For the text-containing cell, return its midpoint in (x, y) coordinate format. 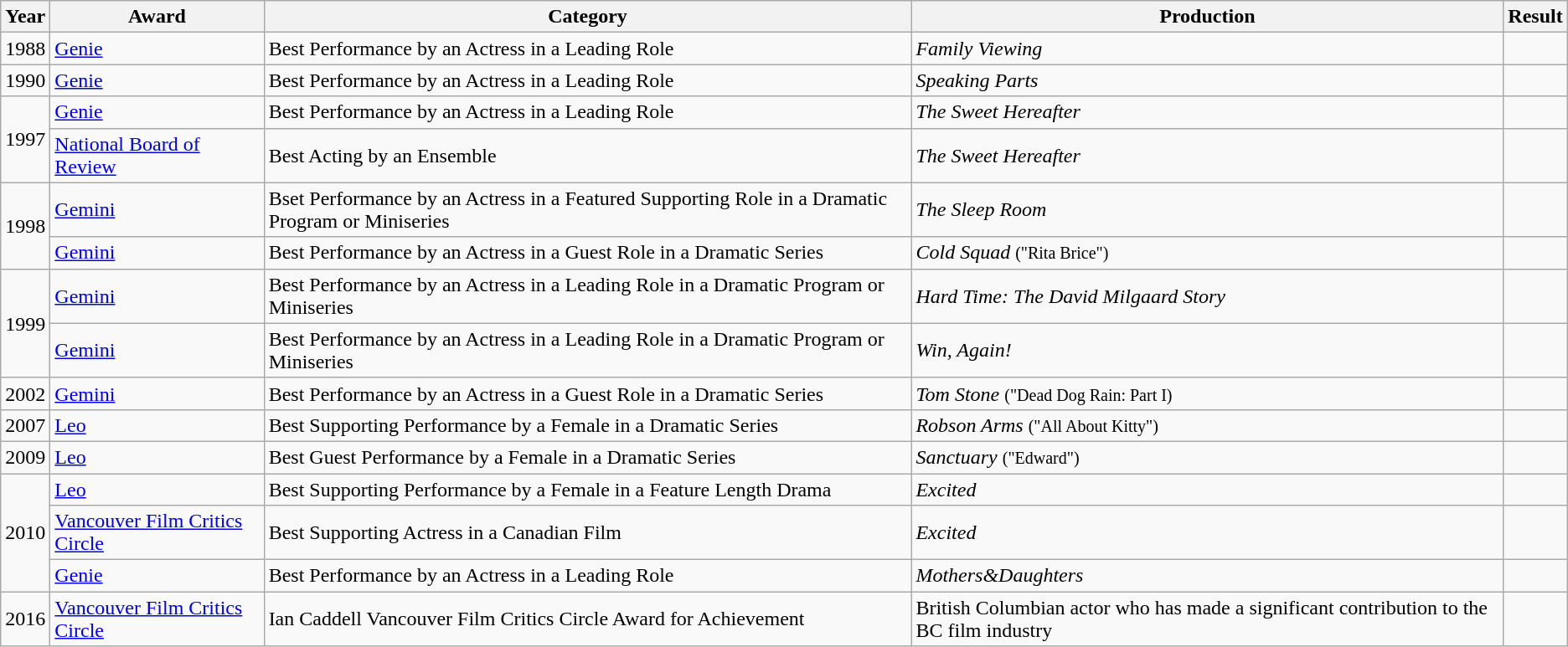
Best Supporting Performance by a Female in a Dramatic Series (588, 425)
2009 (25, 457)
Production (1208, 17)
Robson Arms ("All About Kitty") (1208, 425)
Result (1535, 17)
Tom Stone ("Dead Dog Rain: Part I) (1208, 393)
Award (157, 17)
Bset Performance by an Actress in a Featured Supporting Role in a Dramatic Program or Miniseries (588, 209)
The Sleep Room (1208, 209)
British Columbian actor who has made a significant contribution to the BC film industry (1208, 619)
Mothers&Daughters (1208, 576)
Category (588, 17)
Win, Again! (1208, 350)
Ian Caddell Vancouver Film Critics Circle Award for Achievement (588, 619)
Cold Squad ("Rita Brice") (1208, 253)
2010 (25, 532)
1997 (25, 139)
Sanctuary ("Edward") (1208, 457)
Speaking Parts (1208, 80)
1990 (25, 80)
2007 (25, 425)
Best Acting by an Ensemble (588, 156)
2016 (25, 619)
Year (25, 17)
1999 (25, 323)
Best Guest Performance by a Female in a Dramatic Series (588, 457)
Family Viewing (1208, 49)
Best Supporting Actress in a Canadian Film (588, 532)
Best Supporting Performance by a Female in a Feature Length Drama (588, 490)
1988 (25, 49)
2002 (25, 393)
National Board of Review (157, 156)
1998 (25, 226)
Hard Time: The David Milgaard Story (1208, 296)
